Extract the [x, y] coordinate from the center of the cell holding the provided text.  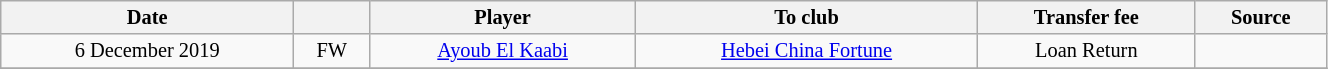
Ayoub El Kaabi [503, 51]
6 December 2019 [148, 51]
Transfer fee [1086, 17]
Player [503, 17]
Loan Return [1086, 51]
Date [148, 17]
To club [806, 17]
FW [332, 51]
Hebei China Fortune [806, 51]
Source [1260, 17]
